Pinpoint the cell where the given text exists, returning its [x, y] midpoint coordinate. 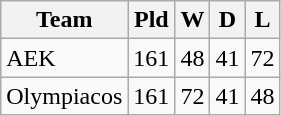
Pld [152, 20]
D [228, 20]
Olympiacos [64, 96]
AEK [64, 58]
L [262, 20]
Team [64, 20]
W [192, 20]
